Determine the [X, Y] coordinate at the center of the cell enclosing the given text.  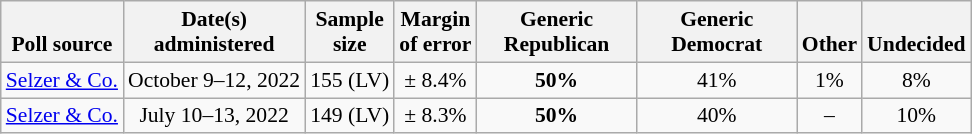
Date(s)administered [214, 32]
GenericRepublican [557, 32]
July 10–13, 2022 [214, 116]
Samplesize [350, 32]
40% [717, 116]
± 8.4% [435, 80]
± 8.3% [435, 116]
– [830, 116]
1% [830, 80]
October 9–12, 2022 [214, 80]
Undecided [916, 32]
8% [916, 80]
Other [830, 32]
Marginof error [435, 32]
41% [717, 80]
10% [916, 116]
149 (LV) [350, 116]
Poll source [62, 32]
GenericDemocrat [717, 32]
155 (LV) [350, 80]
